Identify which cell holds the provided text, then report its [x, y] central coordinate. 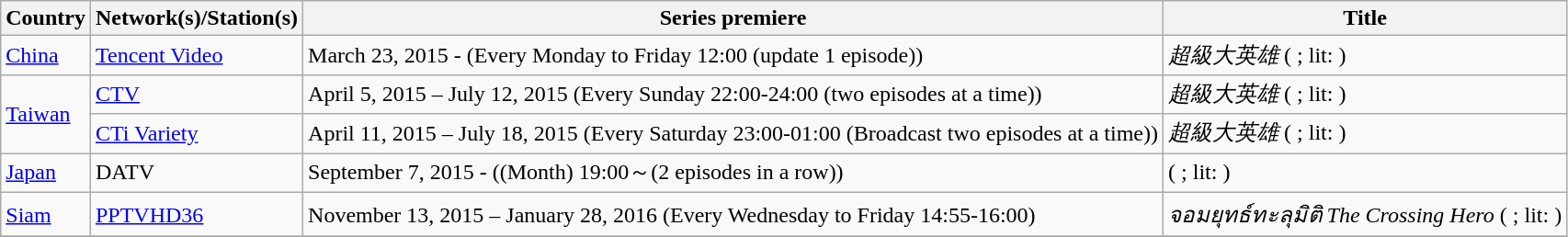
PPTVHD36 [197, 215]
Network(s)/Station(s) [197, 18]
April 11, 2015 – July 18, 2015 (Every Saturday 23:00-01:00 (Broadcast two episodes at a time)) [733, 134]
Tencent Video [197, 55]
Taiwan [46, 114]
จอมยุทธ์ทะลุมิติ The Crossing Hero ( ; lit: ) [1366, 215]
November 13, 2015 – January 28, 2016 (Every Wednesday to Friday 14:55-16:00) [733, 215]
September 7, 2015 - ((Month) 19:00～(2 episodes in a row)) [733, 173]
Country [46, 18]
( ; lit: ) [1366, 173]
CTV [197, 94]
Title [1366, 18]
CTi Variety [197, 134]
Series premiere [733, 18]
Japan [46, 173]
China [46, 55]
March 23, 2015 - (Every Monday to Friday 12:00 (update 1 episode)) [733, 55]
April 5, 2015 – July 12, 2015 (Every Sunday 22:00-24:00 (two episodes at a time)) [733, 94]
Siam [46, 215]
DATV [197, 173]
